Determine the [X, Y] coordinate at the center of the cell enclosing the given text.  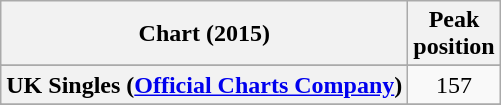
Chart (2015) [204, 34]
UK Singles (Official Charts Company) [204, 85]
157 [454, 85]
Peakposition [454, 34]
